Determine the (x, y) coordinate at the center of the cell enclosing the given text.  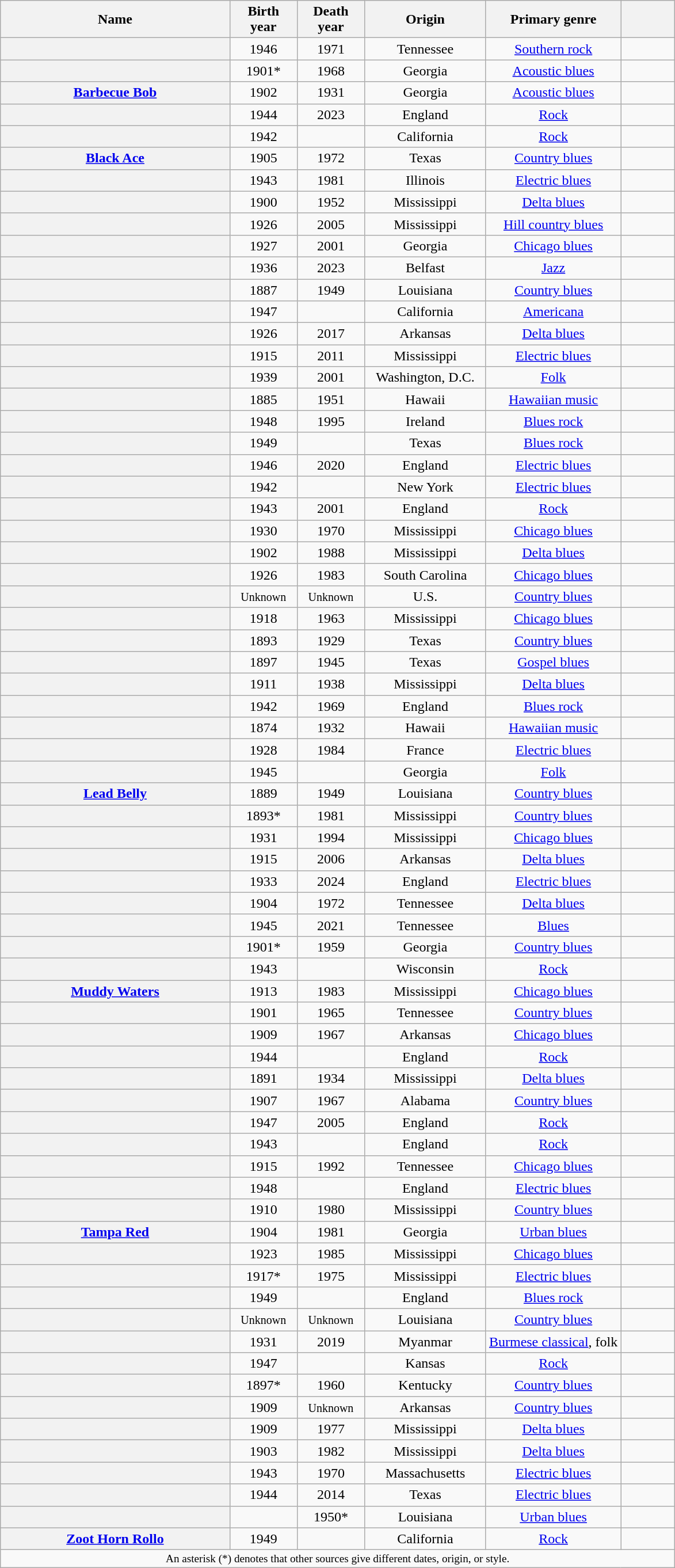
1927 (264, 246)
1995 (330, 421)
1885 (264, 399)
Barbecue Bob (115, 93)
Lead Belly (115, 794)
1897 (264, 663)
1913 (264, 991)
1891 (264, 1079)
2019 (330, 1342)
1928 (264, 750)
1901 (264, 1013)
1939 (264, 378)
1905 (264, 158)
1917* (264, 1276)
Primary genre (553, 20)
1938 (330, 684)
1887 (264, 290)
1932 (330, 728)
1923 (264, 1254)
1918 (264, 618)
Name (115, 20)
Southern rock (553, 49)
1907 (264, 1101)
Washington, D.C. (426, 378)
1936 (264, 268)
1994 (330, 838)
2021 (330, 925)
1992 (330, 1166)
1963 (330, 618)
1968 (330, 71)
1893* (264, 816)
1930 (264, 531)
Zoot Horn Rollo (115, 1539)
Myanmar (426, 1342)
1965 (330, 1013)
Deathyear (330, 20)
Belfast (426, 268)
Black Ace (115, 158)
1960 (330, 1386)
1897* (264, 1386)
Illinois (426, 180)
1975 (330, 1276)
1893 (264, 641)
Gospel blues (553, 663)
1911 (264, 684)
1959 (330, 947)
1984 (330, 750)
Wisconsin (426, 969)
1910 (264, 1210)
1977 (330, 1429)
1929 (330, 641)
1982 (330, 1451)
Jazz (553, 268)
Origin (426, 20)
1874 (264, 728)
Burmese classical, folk (553, 1342)
Ireland (426, 421)
1889 (264, 794)
1988 (330, 553)
1903 (264, 1451)
France (426, 750)
Muddy Waters (115, 991)
2014 (330, 1495)
1900 (264, 202)
New York (426, 487)
1933 (264, 881)
1950* (330, 1517)
1951 (330, 399)
1985 (330, 1254)
Massachusetts (426, 1473)
1971 (330, 49)
1952 (330, 202)
Birthyear (264, 20)
Blues (553, 925)
1980 (330, 1210)
An asterisk (*) denotes that other sources give different dates, origin, or style. (338, 1559)
South Carolina (426, 574)
Americana (553, 312)
1969 (330, 706)
Kentucky (426, 1386)
Tampa Red (115, 1232)
2024 (330, 881)
Alabama (426, 1101)
2020 (330, 465)
Hill country blues (553, 224)
1934 (330, 1079)
U.S. (426, 596)
2017 (330, 334)
Kansas (426, 1364)
2011 (330, 356)
2006 (330, 859)
